From the cell containing the given text, extract its center point as (x, y) coordinate. 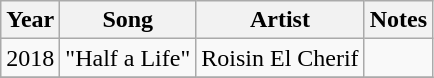
Artist (280, 20)
Notes (398, 20)
2018 (30, 58)
Year (30, 20)
Roisin El Cherif (280, 58)
Song (128, 20)
"Half a Life" (128, 58)
